Locate the cell with the specified text and output its (X, Y) center coordinate. 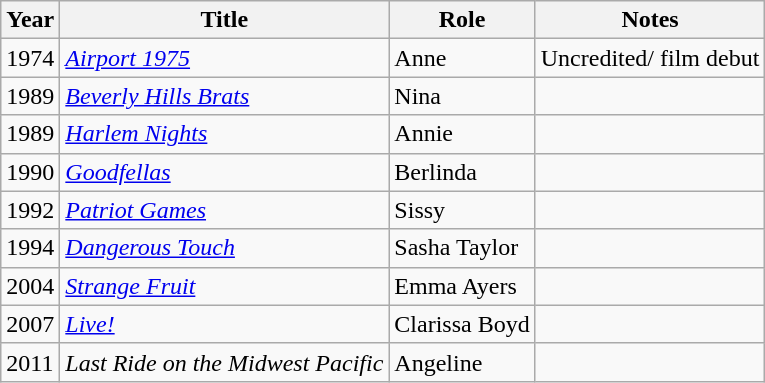
Last Ride on the Midwest Pacific (224, 362)
Goodfellas (224, 172)
Beverly Hills Brats (224, 96)
Year (30, 20)
Angeline (462, 362)
Strange Fruit (224, 286)
1994 (30, 248)
1990 (30, 172)
Live! (224, 324)
2007 (30, 324)
Annie (462, 134)
2011 (30, 362)
Uncredited/ film debut (650, 58)
2004 (30, 286)
Anne (462, 58)
1974 (30, 58)
1992 (30, 210)
Title (224, 20)
Sissy (462, 210)
Harlem Nights (224, 134)
Dangerous Touch (224, 248)
Nina (462, 96)
Emma Ayers (462, 286)
Sasha Taylor (462, 248)
Patriot Games (224, 210)
Notes (650, 20)
Role (462, 20)
Clarissa Boyd (462, 324)
Berlinda (462, 172)
Airport 1975 (224, 58)
